Pinpoint the cell where the given text exists, returning its [X, Y] midpoint coordinate. 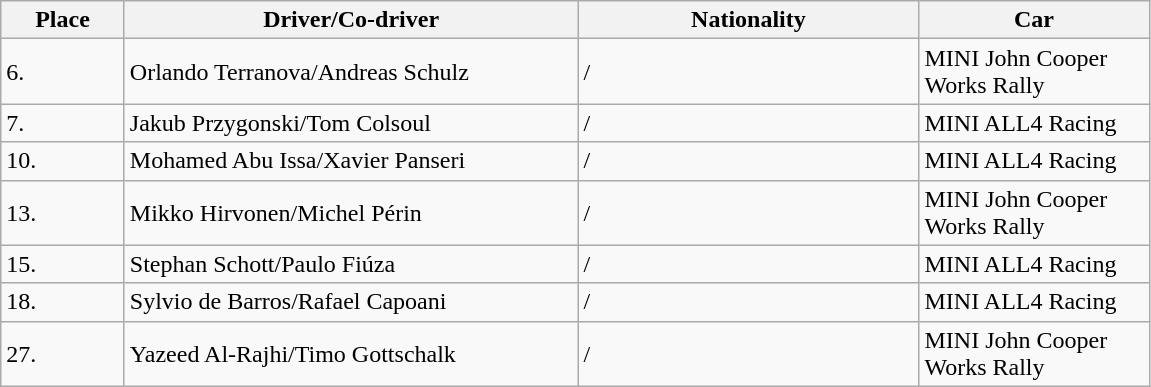
7. [63, 123]
10. [63, 161]
Sylvio de Barros/Rafael Capoani [351, 302]
15. [63, 264]
13. [63, 212]
Nationality [748, 20]
Mohamed Abu Issa/Xavier Panseri [351, 161]
Jakub Przygonski/Tom Colsoul [351, 123]
Driver/Co-driver [351, 20]
Orlando Terranova/Andreas Schulz [351, 72]
Yazeed Al-Rajhi/Timo Gottschalk [351, 354]
27. [63, 354]
18. [63, 302]
Car [1034, 20]
Stephan Schott/Paulo Fiúza [351, 264]
Place [63, 20]
Mikko Hirvonen/Michel Périn [351, 212]
6. [63, 72]
